For the text-containing cell, return its midpoint in (x, y) coordinate format. 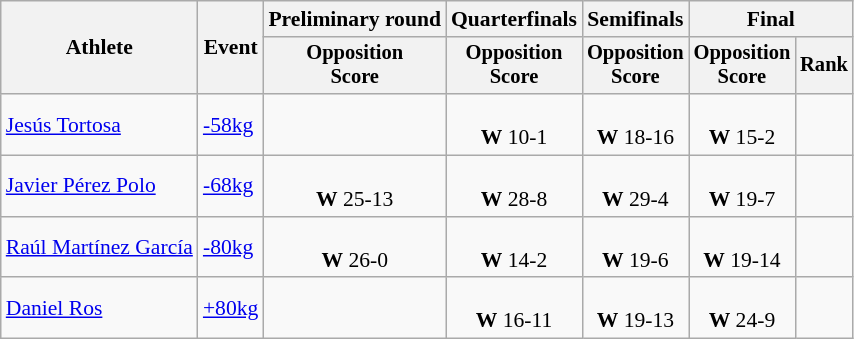
-58kg (230, 124)
W 24-9 (742, 308)
W 19-6 (636, 248)
Raúl Martínez García (100, 248)
W 19-13 (636, 308)
W 14-2 (514, 248)
W 19-14 (742, 248)
W 19-7 (742, 186)
Jesús Tortosa (100, 124)
W 16-11 (514, 308)
W 15-2 (742, 124)
-80kg (230, 248)
Quarterfinals (514, 19)
Preliminary round (354, 19)
Final (771, 19)
+80kg (230, 308)
-68kg (230, 186)
W 28-8 (514, 186)
Event (230, 48)
W 18-16 (636, 124)
Athlete (100, 48)
Semifinals (636, 19)
W 29-4 (636, 186)
Rank (824, 66)
W 25-13 (354, 186)
Javier Pérez Polo (100, 186)
W 10-1 (514, 124)
Daniel Ros (100, 308)
W 26-0 (354, 248)
